Output the [X, Y] coordinate of the center of the cell containing the given text.  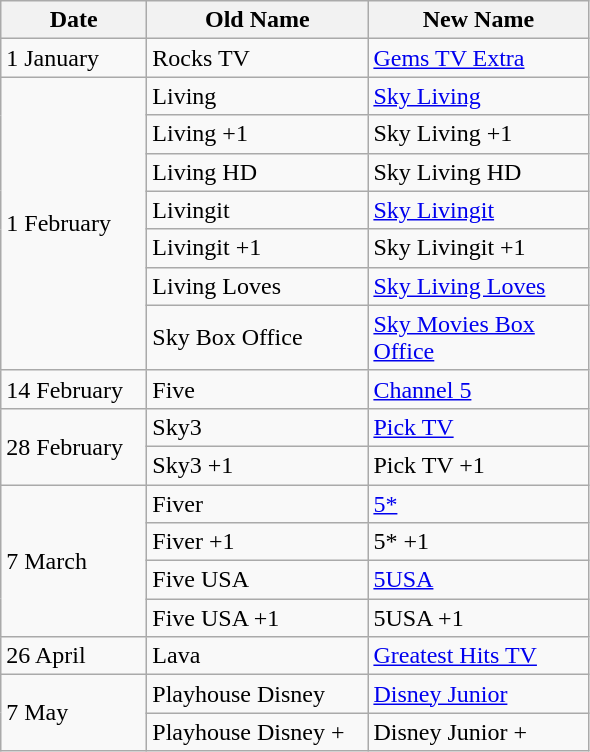
Sky Living [478, 96]
Livingit +1 [258, 248]
Sky Livingit [478, 210]
Fiver +1 [258, 542]
Sky Living +1 [478, 134]
Gems TV Extra [478, 58]
Fiver [258, 503]
Sky Living HD [478, 172]
Disney Junior [478, 694]
Channel 5 [478, 389]
Sky Living Loves [478, 286]
1 February [74, 224]
Greatest Hits TV [478, 656]
5* +1 [478, 542]
Five USA [258, 580]
Living [258, 96]
Playhouse Disney + [258, 732]
Sky Box Office [258, 338]
Playhouse Disney [258, 694]
7 March [74, 560]
Pick TV +1 [478, 465]
Livingit [258, 210]
1 January [74, 58]
New Name [478, 20]
Old Name [258, 20]
14 February [74, 389]
7 May [74, 713]
Pick TV [478, 427]
Sky3 [258, 427]
Sky Movies Box Office [478, 338]
Lava [258, 656]
Rocks TV [258, 58]
Living HD [258, 172]
Sky3 +1 [258, 465]
5USA [478, 580]
Five [258, 389]
Sky Livingit +1 [478, 248]
Living Loves [258, 286]
Five USA +1 [258, 618]
26 April [74, 656]
5USA +1 [478, 618]
Disney Junior + [478, 732]
28 February [74, 446]
Living +1 [258, 134]
Date [74, 20]
5* [478, 503]
